Identify which cell holds the provided text, then report its [X, Y] central coordinate. 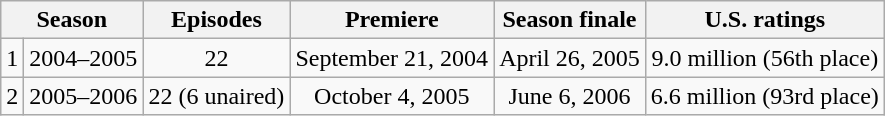
October 4, 2005 [392, 96]
9.0 million (56th place) [764, 58]
1 [12, 58]
Premiere [392, 20]
Episodes [216, 20]
September 21, 2004 [392, 58]
6.6 million (93rd place) [764, 96]
2004–2005 [84, 58]
June 6, 2006 [570, 96]
2 [12, 96]
Season [72, 20]
22 (6 unaired) [216, 96]
April 26, 2005 [570, 58]
U.S. ratings [764, 20]
22 [216, 58]
Season finale [570, 20]
2005–2006 [84, 96]
